For the text-containing cell, return its midpoint in [x, y] coordinate format. 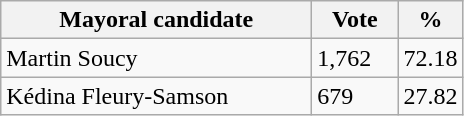
Martin Soucy [156, 58]
Vote [355, 20]
Kédina Fleury-Samson [156, 96]
679 [355, 96]
% [430, 20]
1,762 [355, 58]
27.82 [430, 96]
Mayoral candidate [156, 20]
72.18 [430, 58]
